Determine the [X, Y] coordinate at the center of the cell enclosing the given text.  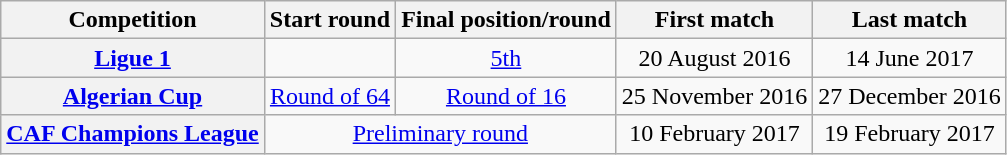
Round of 64 [330, 96]
Last match [910, 20]
10 February 2017 [714, 134]
Ligue 1 [133, 58]
25 November 2016 [714, 96]
Preliminary round [440, 134]
5th [506, 58]
CAF Champions League [133, 134]
First match [714, 20]
Competition [133, 20]
27 December 2016 [910, 96]
20 August 2016 [714, 58]
Algerian Cup [133, 96]
Round of 16 [506, 96]
Final position/round [506, 20]
19 February 2017 [910, 134]
Start round [330, 20]
14 June 2017 [910, 58]
